Determine the (x, y) coordinate at the center of the cell enclosing the given text.  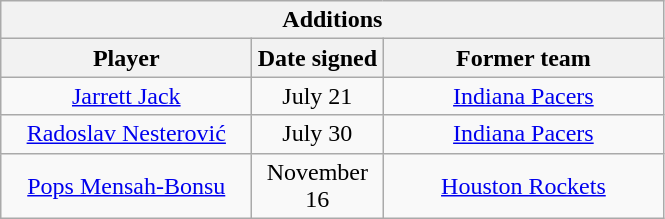
Houston Rockets (524, 186)
July 30 (318, 134)
Jarrett Jack (126, 96)
Former team (524, 58)
November 16 (318, 186)
Player (126, 58)
Pops Mensah-Bonsu (126, 186)
Additions (332, 20)
July 21 (318, 96)
Radoslav Nesterović (126, 134)
Date signed (318, 58)
